Search for the cell housing the specified text and yield its (X, Y) center coordinate. 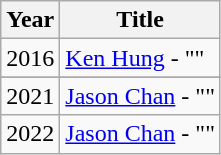
Title (140, 20)
2016 (30, 58)
2022 (30, 134)
2021 (30, 96)
Ken Hung - "" (140, 58)
Year (30, 20)
